Return (X, Y) of the center of cell containing provided text 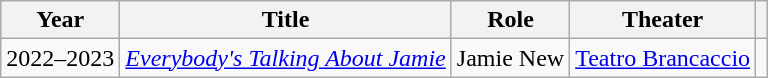
Role (510, 20)
Title (286, 20)
2022–2023 (60, 58)
Everybody's Talking About Jamie (286, 58)
Year (60, 20)
Teatro Brancaccio (663, 58)
Theater (663, 20)
Jamie New (510, 58)
